Provide the (X, Y) coordinate of the cell's center where the given text is located.  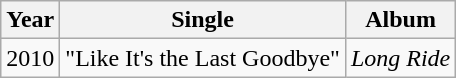
"Like It's the Last Goodbye" (203, 58)
2010 (30, 58)
Long Ride (400, 58)
Single (203, 20)
Year (30, 20)
Album (400, 20)
